Output the [X, Y] coordinate of the center of the cell containing the given text.  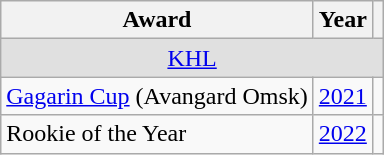
Rookie of the Year [158, 134]
Gagarin Cup (Avangard Omsk) [158, 96]
2022 [342, 134]
KHL [192, 58]
2021 [342, 96]
Award [158, 20]
Year [342, 20]
